Scan for the cell matching the given text and deliver its (X, Y) coordinate at center. 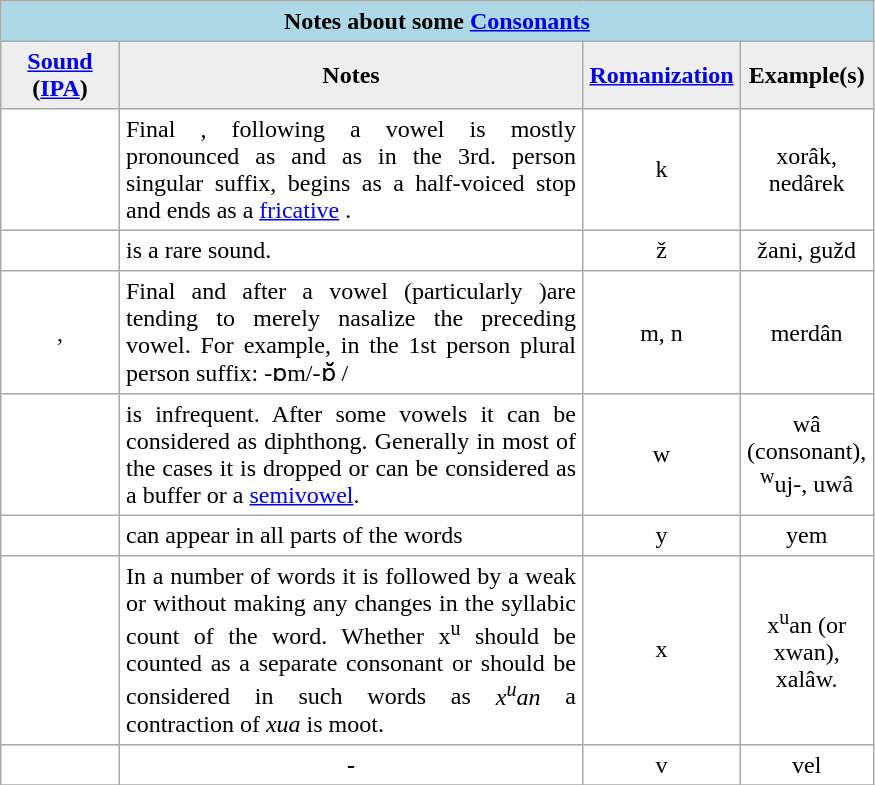
Notes about some Consonants (437, 21)
w (662, 455)
y (662, 535)
Notes (351, 75)
v (662, 764)
k (662, 170)
- (351, 764)
Sound (IPA) (60, 75)
, (60, 332)
wâ (consonant), wuj-, uwâ (806, 455)
xorâk, nedârek (806, 170)
xuan (or xwan), xalâw. (806, 650)
Romanization (662, 75)
merdân (806, 332)
ž (662, 250)
Final , following a vowel is mostly pronounced as and as in the 3rd. person singular suffix, begins as a half-voiced stop and ends as a fricative . (351, 170)
is a rare sound. (351, 250)
x (662, 650)
vel (806, 764)
m, n (662, 332)
can appear in all parts of the words (351, 535)
žani, gužd (806, 250)
yem (806, 535)
Example(s) (806, 75)
